Search for the cell housing the specified text and yield its (x, y) center coordinate. 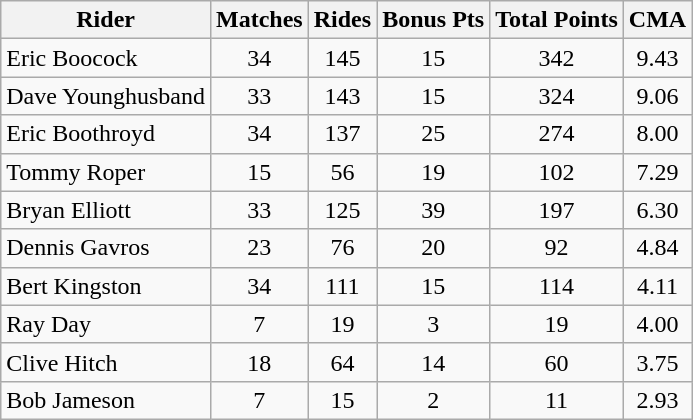
8.00 (657, 134)
145 (342, 58)
102 (557, 172)
4.84 (657, 248)
137 (342, 134)
18 (259, 362)
3 (434, 324)
3.75 (657, 362)
342 (557, 58)
Bert Kingston (106, 286)
11 (557, 400)
56 (342, 172)
Eric Boothroyd (106, 134)
9.43 (657, 58)
4.00 (657, 324)
Bonus Pts (434, 20)
Bryan Elliott (106, 210)
Dave Younghusband (106, 96)
64 (342, 362)
Ray Day (106, 324)
Matches (259, 20)
Tommy Roper (106, 172)
Total Points (557, 20)
111 (342, 286)
Rides (342, 20)
197 (557, 210)
125 (342, 210)
Bob Jameson (106, 400)
20 (434, 248)
CMA (657, 20)
6.30 (657, 210)
23 (259, 248)
Eric Boocock (106, 58)
39 (434, 210)
14 (434, 362)
7.29 (657, 172)
114 (557, 286)
324 (557, 96)
Clive Hitch (106, 362)
4.11 (657, 286)
25 (434, 134)
Rider (106, 20)
274 (557, 134)
Dennis Gavros (106, 248)
9.06 (657, 96)
92 (557, 248)
60 (557, 362)
76 (342, 248)
2 (434, 400)
143 (342, 96)
2.93 (657, 400)
